Scan for the cell matching the given text and deliver its (X, Y) coordinate at center. 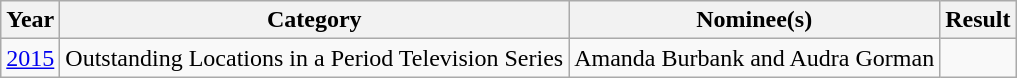
Result (978, 20)
2015 (30, 58)
Category (314, 20)
Year (30, 20)
Outstanding Locations in a Period Television Series (314, 58)
Amanda Burbank and Audra Gorman (754, 58)
Nominee(s) (754, 20)
